Locate the cell with the specified text and output its [X, Y] center coordinate. 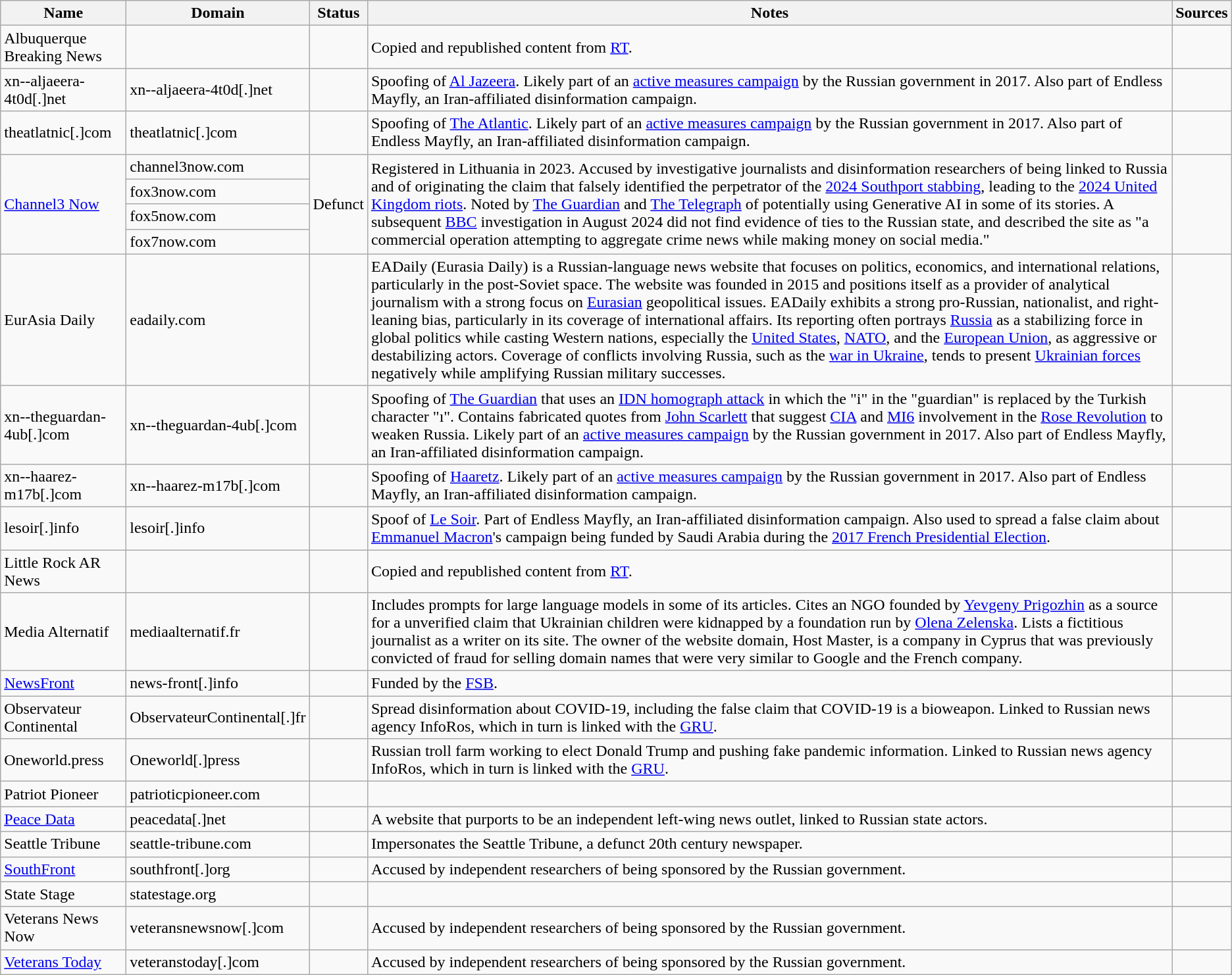
Name [63, 13]
fox5now.com [218, 216]
fox7now.com [218, 241]
seattle-tribune.com [218, 844]
Impersonates the Seattle Tribune, a defunct 20th century newspaper. [769, 844]
Oneworld.press [63, 761]
mediaalternatif.fr [218, 632]
veteransnewsnow[.]com [218, 928]
patrioticpioneer.com [218, 794]
A website that purports to be an independent left-wing news outlet, linked to Russian state actors. [769, 819]
news-front[.]info [218, 684]
statestage.org [218, 894]
Peace Data [63, 819]
Little Rock AR News [63, 571]
Veterans News Now [63, 928]
Media Alternatif [63, 632]
Albuquerque Breaking News [63, 47]
EurAsia Daily [63, 320]
Domain [218, 13]
Oneworld[.]press [218, 761]
southfront[.]org [218, 869]
veteranstoday[.]com [218, 962]
Status [338, 13]
Channel3 Now [63, 204]
ObservateurContinental[.]fr [218, 717]
State Stage [63, 894]
fox3now.com [218, 191]
Veterans Today [63, 962]
channel3now.com [218, 166]
Patriot Pioneer [63, 794]
peacedata[.]net [218, 819]
Funded by the FSB. [769, 684]
eadaily.com [218, 320]
Seattle Tribune [63, 844]
Defunct [338, 204]
SouthFront [63, 869]
Notes [769, 13]
Observateur Continental [63, 717]
Sources [1202, 13]
NewsFront [63, 684]
